Locate the cell with the specified text and output its [x, y] center coordinate. 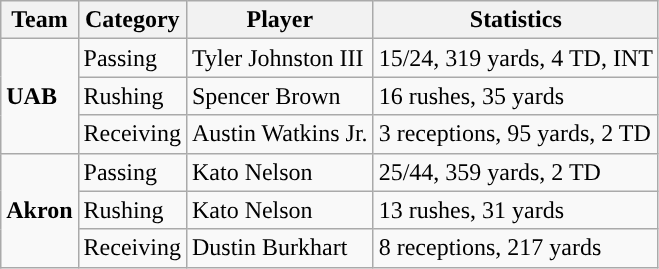
UAB [40, 96]
Spencer Brown [280, 96]
16 rushes, 35 yards [516, 96]
Akron [40, 210]
Team [40, 20]
Dustin Burkhart [280, 248]
Player [280, 20]
Category [132, 20]
Statistics [516, 20]
15/24, 319 yards, 4 TD, INT [516, 58]
Tyler Johnston III [280, 58]
Austin Watkins Jr. [280, 134]
8 receptions, 217 yards [516, 248]
3 receptions, 95 yards, 2 TD [516, 134]
25/44, 359 yards, 2 TD [516, 172]
13 rushes, 31 yards [516, 210]
